Identify which cell holds the provided text, then report its [x, y] central coordinate. 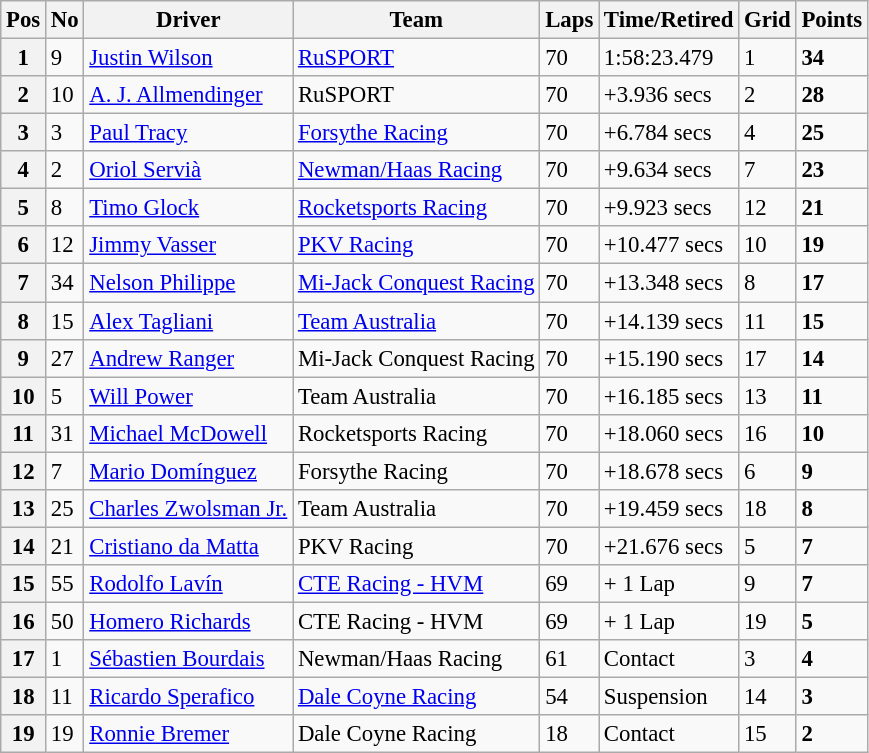
Time/Retired [669, 20]
Ricardo Sperafico [188, 697]
Homero Richards [188, 621]
61 [570, 659]
31 [65, 433]
+3.936 secs [669, 95]
+19.459 secs [669, 509]
Jimmy Vasser [188, 245]
Alex Tagliani [188, 321]
23 [832, 170]
+9.634 secs [669, 170]
+18.678 secs [669, 471]
Rodolfo Lavín [188, 584]
Charles Zwolsman Jr. [188, 509]
27 [65, 358]
Sébastien Bourdais [188, 659]
+9.923 secs [669, 208]
Michael McDowell [188, 433]
+15.190 secs [669, 358]
Oriol Servià [188, 170]
Justin Wilson [188, 58]
Timo Glock [188, 208]
54 [570, 697]
Nelson Philippe [188, 283]
+18.060 secs [669, 433]
Team [416, 20]
Pos [24, 20]
No [65, 20]
Ronnie Bremer [188, 734]
Points [832, 20]
Suspension [669, 697]
+16.185 secs [669, 396]
A. J. Allmendinger [188, 95]
+14.139 secs [669, 321]
50 [65, 621]
1:58:23.479 [669, 58]
+6.784 secs [669, 133]
+13.348 secs [669, 283]
Laps [570, 20]
Andrew Ranger [188, 358]
55 [65, 584]
Driver [188, 20]
Paul Tracy [188, 133]
Mario Domínguez [188, 471]
+21.676 secs [669, 546]
Cristiano da Matta [188, 546]
+10.477 secs [669, 245]
28 [832, 95]
Grid [768, 20]
Will Power [188, 396]
